Scan for the cell matching the given text and deliver its [X, Y] coordinate at center. 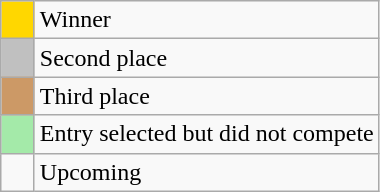
Entry selected but did not compete [206, 134]
Winner [206, 20]
Third place [206, 96]
Second place [206, 58]
Upcoming [206, 172]
